Identify which cell holds the provided text, then report its [x, y] central coordinate. 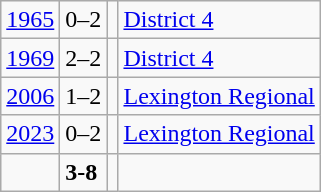
2023 [30, 134]
2–2 [84, 58]
1969 [30, 58]
1–2 [84, 96]
2006 [30, 96]
1965 [30, 20]
3-8 [84, 172]
